Return (X, Y) of the center of cell containing provided text 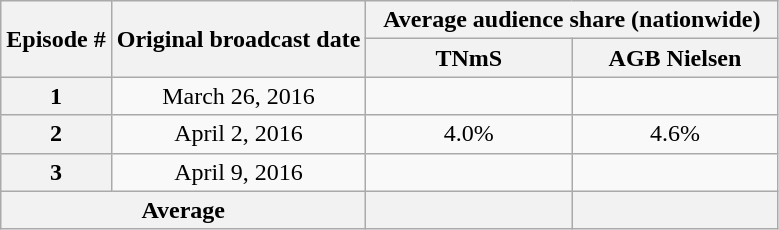
4.6% (675, 134)
April 2, 2016 (238, 134)
Average (184, 210)
Average audience share (nationwide) (572, 20)
AGB Nielsen (675, 58)
4.0% (469, 134)
2 (56, 134)
TNmS (469, 58)
March 26, 2016 (238, 96)
3 (56, 172)
Original broadcast date (238, 39)
1 (56, 96)
Episode # (56, 39)
April 9, 2016 (238, 172)
